From the cell containing the given text, extract its center point as [x, y] coordinate. 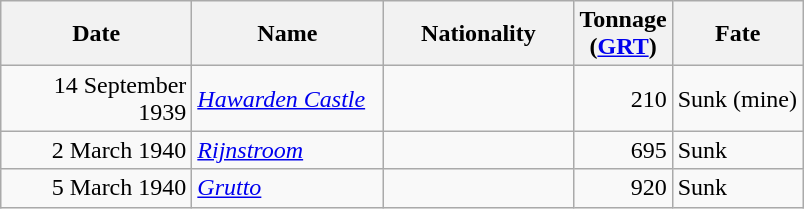
210 [623, 98]
920 [623, 188]
Sunk (mine) [738, 98]
14 September 1939 [96, 98]
Nationality [478, 34]
Rijnstroom [288, 150]
5 March 1940 [96, 188]
Tonnage(GRT) [623, 34]
2 March 1940 [96, 150]
Name [288, 34]
695 [623, 150]
Grutto [288, 188]
Date [96, 34]
Fate [738, 34]
Hawarden Castle [288, 98]
